Scan for the cell matching the given text and deliver its [X, Y] coordinate at center. 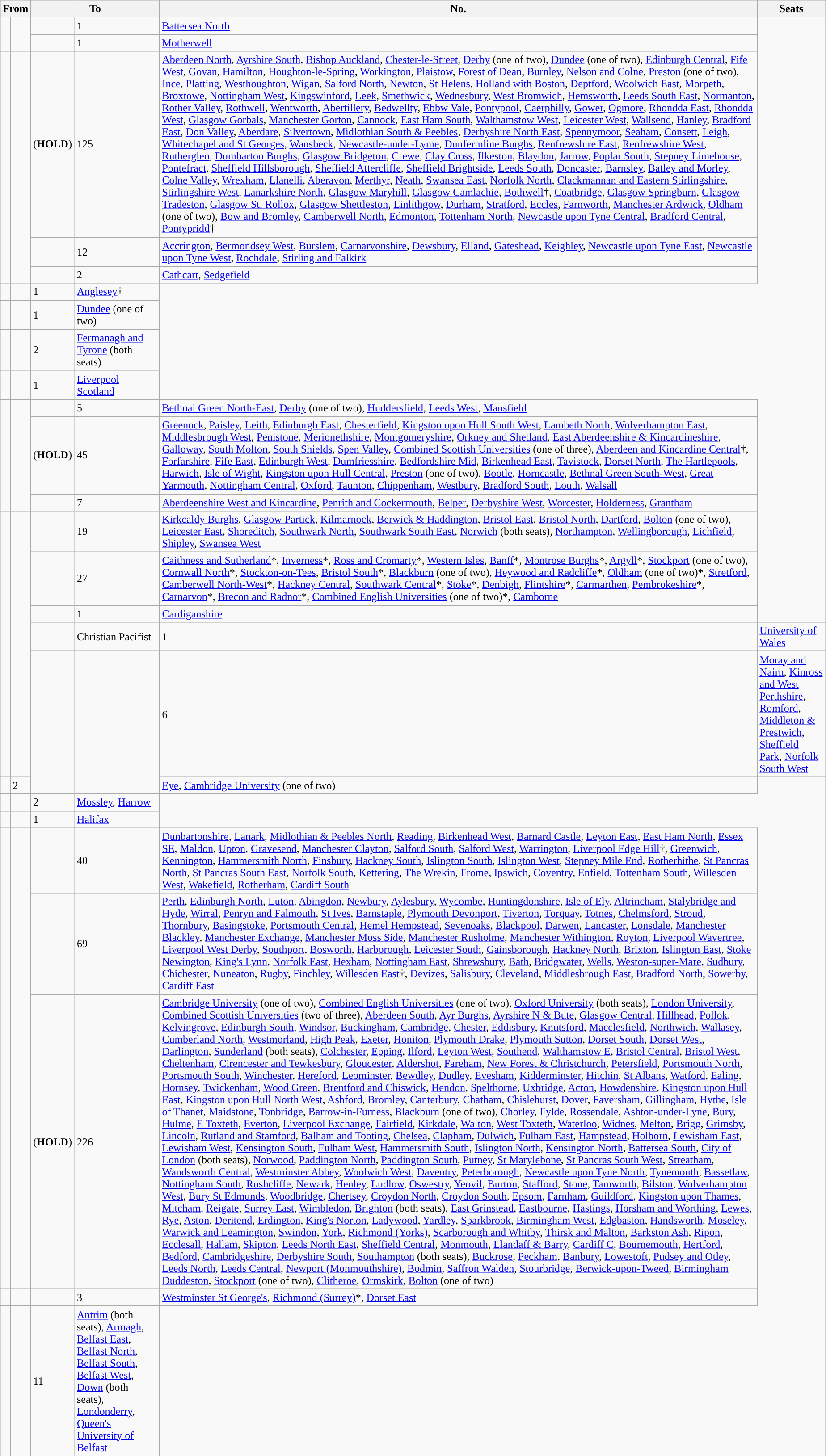
40 [117, 860]
Eye, Cambridge University (one of two) [459, 785]
Cathcart, Sedgefield [459, 275]
Antrim (both seats), Armagh, Belfast East, Belfast North, Belfast South, Belfast West, Down (both seats), Londonderry, Queen's University of Belfast [117, 1380]
45 [117, 455]
Anglesey† [117, 292]
Moray and Nairn, Kinross and West Perthshire, Romford, Middleton & Prestwich, Sheffield Park, Norfolk South West [792, 714]
Fermanagh and Tyrone (both seats) [117, 350]
Liverpool Scotland [117, 385]
To [95, 9]
From [16, 9]
3 [117, 1297]
Christian Pacifist [117, 637]
Halifax [117, 819]
Aberdeenshire West and Kincardine, Penrith and Cockermouth, Belper, Derbyshire West, Worcester, Holderness, Grantham [459, 503]
125 [117, 144]
27 [117, 579]
Westminster St George's, Richmond (Surrey)*, Dorset East [459, 1297]
7 [117, 503]
No. [459, 9]
Motherwell [459, 43]
6 [459, 714]
19 [117, 532]
Mossley, Harrow [117, 802]
Seats [792, 9]
11 [53, 1380]
University of Wales [792, 637]
12 [117, 252]
226 [117, 1142]
69 [117, 944]
Dundee (one of two) [117, 315]
5 [117, 408]
Battersea North [459, 26]
Cardiganshire [459, 614]
Bethnal Green North-East, Derby (one of two), Huddersfield, Leeds West, Mansfield [459, 408]
